Return the (x, y) coordinate for the center point of the cell that contains the specified text.  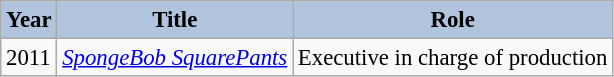
Role (453, 20)
SpongeBob SquarePants (175, 58)
2011 (29, 58)
Executive in charge of production (453, 58)
Title (175, 20)
Year (29, 20)
